Return the (x, y) coordinate for the center point of the cell that contains the specified text.  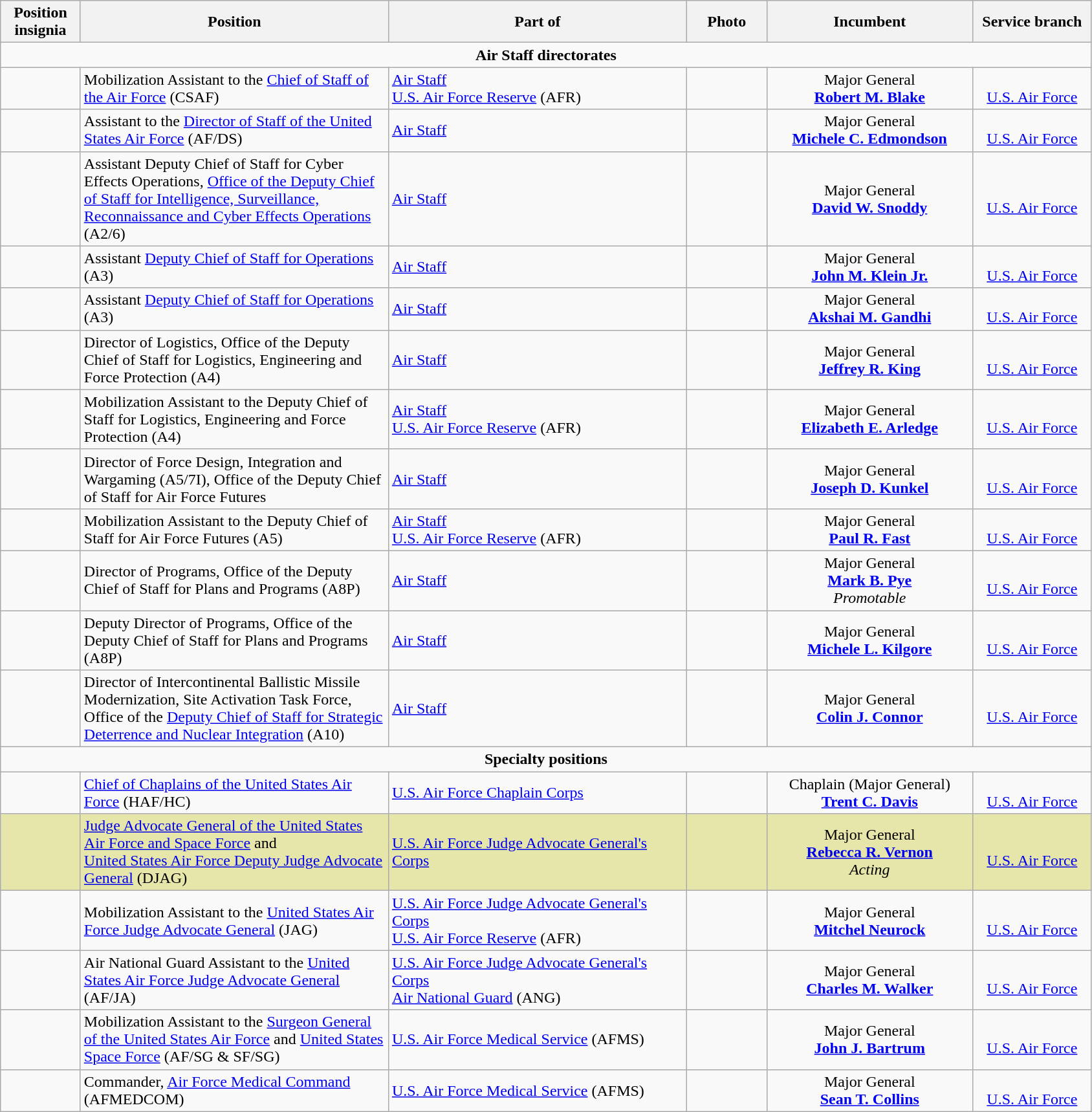
Air Staff directorates (546, 55)
Deputy Director of Programs, Office of the Deputy Chief of Staff for Plans and Programs (A8P) (234, 640)
Mobilization Assistant to the Chief of Staff of the Air Force (CSAF) (234, 88)
Major GeneralPaul R. Fast (869, 529)
Mobilization Assistant to the United States Air Force Judge Advocate General (JAG) (234, 921)
Major GeneralDavid W. Snoddy (869, 199)
Chief of Chaplains of the United States Air Force (HAF/HC) (234, 793)
Major GeneralElizabeth E. Arledge (869, 419)
Major GeneralMichele C. Edmondson (869, 131)
Mobilization Assistant to the Deputy Chief of Staff for Air Force Futures (A5) (234, 529)
Major GeneralMitchel Neurock (869, 921)
Major GeneralMichele L. Kilgore (869, 640)
Major GeneralColin J. Connor (869, 709)
Major GeneralJohn M. Klein Jr. (869, 267)
Judge Advocate General of the United States Air Force and Space Force andUnited States Air Force Deputy Judge Advocate General (DJAG) (234, 853)
Chaplain (Major General)Trent C. Davis (869, 793)
Major GeneralJohn J. Bartrum (869, 1040)
Major GeneralAkshai M. Gandhi (869, 309)
Air National Guard Assistant to the United States Air Force Judge Advocate General (AF/JA) (234, 980)
Incumbent (869, 22)
U.S. Air Force Chaplain Corps (537, 793)
Part of (537, 22)
Position (234, 22)
Specialty positions (546, 759)
Major GeneralRobert M. Blake (869, 88)
Mobilization Assistant to the Surgeon General of the United States Air Force and United States Space Force (AF/SG & SF/SG) (234, 1040)
U.S. Air Force Judge Advocate General's Corps (537, 853)
Major GeneralCharles M. Walker (869, 980)
Director of Logistics, Office of the Deputy Chief of Staff for Logistics, Engineering and Force Protection (A4) (234, 360)
U.S. Air Force Judge Advocate General's Corps Air National Guard (ANG) (537, 980)
Mobilization Assistant to the Deputy Chief of Staff for Logistics, Engineering and Force Protection (A4) (234, 419)
Major GeneralRebecca R. VernonActing (869, 853)
Director of Force Design, Integration and Wargaming (A5/7I), Office of the Deputy Chief of Staff for Air Force Futures (234, 479)
U.S. Air Force Judge Advocate General's Corps U.S. Air Force Reserve (AFR) (537, 921)
Major GeneralJoseph D. Kunkel (869, 479)
Position insignia (41, 22)
Photo (726, 22)
Director of Programs, Office of the Deputy Chief of Staff for Plans and Programs (A8P) (234, 580)
Service branch (1032, 22)
Major GeneralSean T. Collins (869, 1091)
Assistant to the Director of Staff of the United States Air Force (AF/DS) (234, 131)
Major GeneralJeffrey R. King (869, 360)
Major GeneralMark B. PyePromotable (869, 580)
Commander, Air Force Medical Command (AFMEDCOM) (234, 1091)
